Identify which cell holds the provided text, then report its [X, Y] central coordinate. 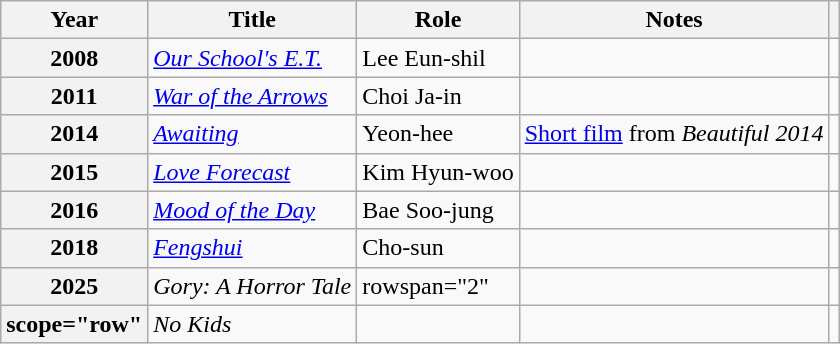
No Kids [252, 324]
2015 [74, 172]
Notes [674, 20]
Yeon-hee [438, 134]
Cho-sun [438, 248]
2008 [74, 58]
Mood of the Day [252, 210]
2016 [74, 210]
2014 [74, 134]
2011 [74, 96]
Kim Hyun-woo [438, 172]
Our School's E.T. [252, 58]
Gory: A Horror Tale [252, 286]
rowspan="2" [438, 286]
War of the Arrows [252, 96]
Role [438, 20]
Love Forecast [252, 172]
Lee Eun-shil [438, 58]
Choi Ja-in [438, 96]
2018 [74, 248]
Year [74, 20]
Bae Soo-jung [438, 210]
scope="row" [74, 324]
Awaiting [252, 134]
2025 [74, 286]
Fengshui [252, 248]
Title [252, 20]
Short film from Beautiful 2014 [674, 134]
